Find where the given text appears and provide that cell's center as (x, y) coordinate. 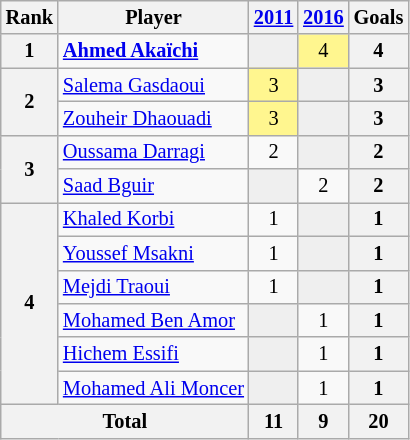
Mejdi Traoui (154, 287)
Player (154, 17)
20 (379, 421)
Total (125, 421)
9 (323, 421)
2011 (274, 17)
11 (274, 421)
Oussama Darragi (154, 152)
Mohamed Ben Amor (154, 320)
Salema Gasdaoui (154, 85)
Mohamed Ali Moncer (154, 388)
Youssef Msakni (154, 253)
Ahmed Akaïchi (154, 51)
Rank (30, 17)
Khaled Korbi (154, 219)
Hichem Essifi (154, 354)
Zouheir Dhaouadi (154, 118)
Saad Bguir (154, 186)
2016 (323, 17)
Goals (379, 17)
